Return (x, y) of the center of cell containing provided text 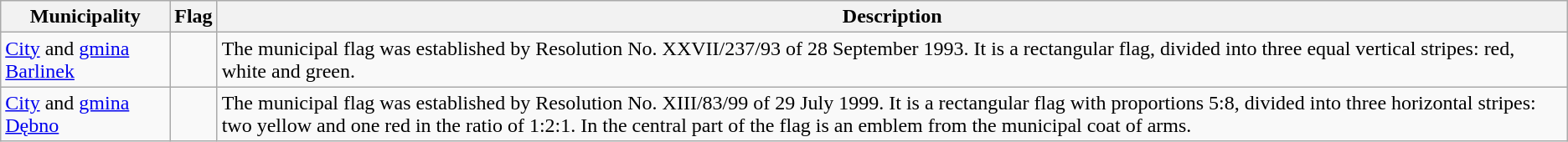
City and gmina Dębno (85, 114)
Municipality (85, 17)
City and gmina Barlinek (85, 60)
Flag (193, 17)
Description (892, 17)
